Search for the cell housing the specified text and yield its (x, y) center coordinate. 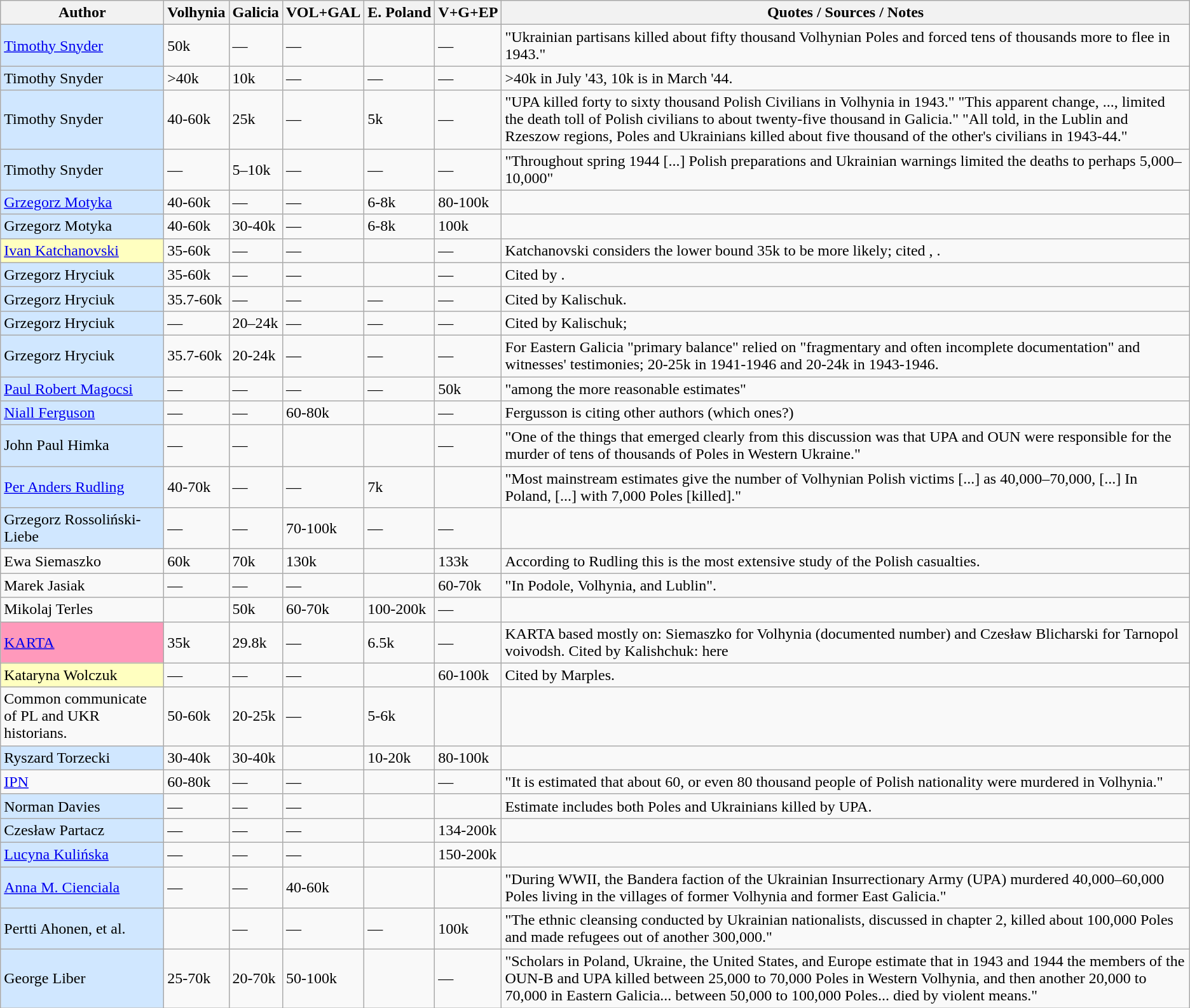
"Throughout spring 1944 [...] Polish preparations and Ukrainian warnings limited the deaths to perhaps 5,000–10,000" (845, 169)
Marek Jasiak (83, 585)
>40k (196, 78)
Ivan Katchanovski (83, 250)
Estimate includes both Poles and Ukrainians killed by UPA. (845, 806)
Common communicate of PL and UKR historians. (83, 716)
Ryszard Torzecki (83, 758)
KARTA (83, 642)
V+G+EP (468, 13)
40-70k (196, 487)
Katchanovski considers the lower bound 35k to be more likely; cited , . (845, 250)
Per Anders Rudling (83, 487)
Niall Ferguson (83, 413)
134-200k (468, 830)
KARTA based mostly on: Siemaszko for Volhynia (documented number) and Czesław Blicharski for Tarnopol voivodsh. Cited by Kalishchuk: here (845, 642)
6.5k (399, 642)
70k (256, 561)
"Most mainstream estimates give the number of Volhynian Polish victims [...] as 40,000–70,000, [...] In Poland, [...] with 7,000 Poles [killed]." (845, 487)
George Liber (83, 979)
25k (256, 119)
150-200k (468, 854)
60-100k (468, 675)
Volhynia (196, 13)
Norman Davies (83, 806)
John Paul Himka (83, 446)
20-70k (256, 979)
20–24k (256, 323)
Grzegorz Rossoliński-Liebe (83, 529)
20-24k (256, 356)
60k (196, 561)
"In Podole, Volhynia, and Lublin". (845, 585)
130k (323, 561)
Pertti Ahonen, et al. (83, 929)
5–10k (256, 169)
Kataryna Wolczuk (83, 675)
According to Rudling this is the most extensive study of the Polish casualties. (845, 561)
Mikolaj Terles (83, 610)
50-100k (323, 979)
"among the more reasonable estimates" (845, 388)
"It is estimated that about 60, or even 80 thousand people of Polish nationality were murdered in Volhynia." (845, 782)
10k (256, 78)
Cited by Kalischuk; (845, 323)
E. Poland (399, 13)
100-200k (399, 610)
Fergusson is citing other authors (which ones?) (845, 413)
Cited by Kalischuk. (845, 299)
7k (399, 487)
50-60k (196, 716)
25-70k (196, 979)
Cited by . (845, 275)
IPN (83, 782)
VOL+GAL (323, 13)
29.8k (256, 642)
133k (468, 561)
10-20k (399, 758)
Paul Robert Magocsi (83, 388)
5-6k (399, 716)
>40k in July '43, 10k is in March '44. (845, 78)
Cited by Marples. (845, 675)
20-25k (256, 716)
Czesław Partacz (83, 830)
70-100k (323, 529)
Anna M. Cienciala (83, 887)
35k (196, 642)
Quotes / Sources / Notes (845, 13)
5k (399, 119)
Lucyna Kulińska (83, 854)
Ewa Siemaszko (83, 561)
Galicia (256, 13)
"Ukrainian partisans killed about fifty thousand Volhynian Poles and forced tens of thousands more to flee in 1943." (845, 46)
Author (83, 13)
